Scan for the cell matching the given text and deliver its [X, Y] coordinate at center. 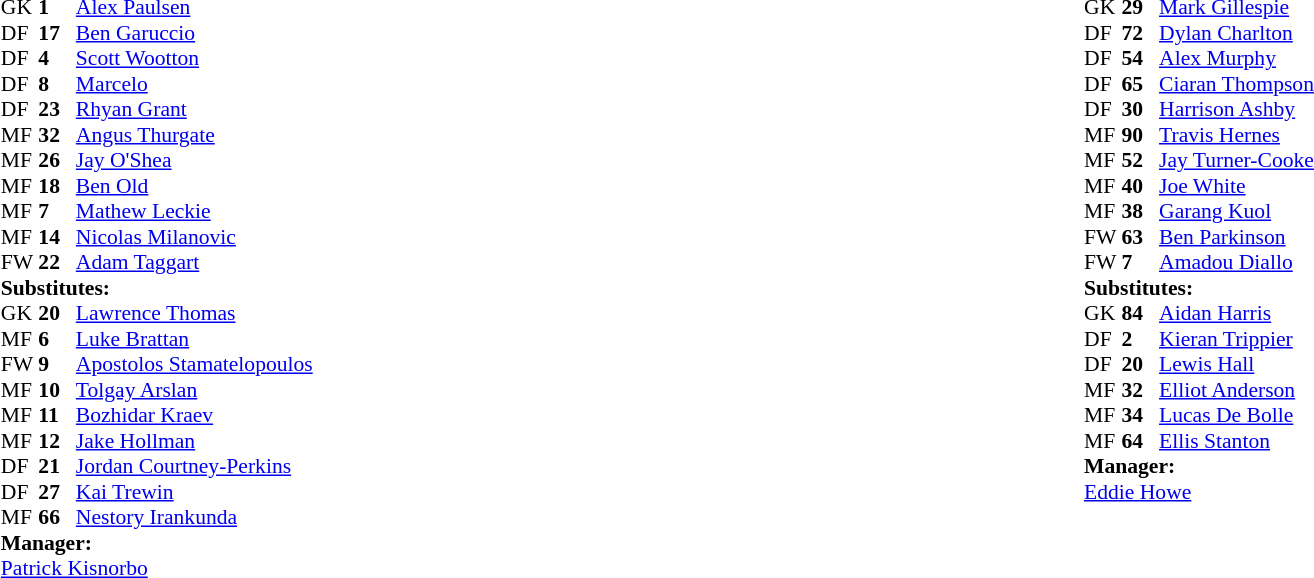
Travis Hernes [1236, 135]
Lawrence Thomas [194, 313]
38 [1141, 211]
14 [57, 237]
Eddie Howe [1199, 492]
Ben Parkinson [1236, 237]
Alex Murphy [1236, 59]
Dylan Charlton [1236, 33]
52 [1141, 161]
2 [1141, 339]
Marcelo [194, 84]
Apostolos Stamatelopoulos [194, 365]
Jay Turner-Cooke [1236, 161]
Elliot Anderson [1236, 390]
Mathew Leckie [194, 211]
Jay O'Shea [194, 161]
Kai Trewin [194, 492]
65 [1141, 84]
Bozhidar Kraev [194, 415]
4 [57, 59]
54 [1141, 59]
Ellis Stanton [1236, 441]
Nicolas Milanovic [194, 237]
34 [1141, 415]
27 [57, 492]
Rhyan Grant [194, 109]
Ben Old [194, 186]
18 [57, 186]
Nestory Irankunda [194, 517]
Luke Brattan [194, 339]
Joe White [1236, 186]
12 [57, 441]
22 [57, 263]
21 [57, 467]
Lucas De Bolle [1236, 415]
40 [1141, 186]
Amadou Diallo [1236, 263]
6 [57, 339]
Tolgay Arslan [194, 390]
30 [1141, 109]
Kieran Trippier [1236, 339]
11 [57, 415]
Jordan Courtney-Perkins [194, 467]
23 [57, 109]
84 [1141, 313]
10 [57, 390]
90 [1141, 135]
9 [57, 365]
Aidan Harris [1236, 313]
Ciaran Thompson [1236, 84]
66 [57, 517]
Garang Kuol [1236, 211]
63 [1141, 237]
26 [57, 161]
8 [57, 84]
Harrison Ashby [1236, 109]
72 [1141, 33]
Lewis Hall [1236, 365]
Adam Taggart [194, 263]
17 [57, 33]
Angus Thurgate [194, 135]
Jake Hollman [194, 441]
64 [1141, 441]
Ben Garuccio [194, 33]
Scott Wootton [194, 59]
